Locate the cell with the specified text and output its (x, y) center coordinate. 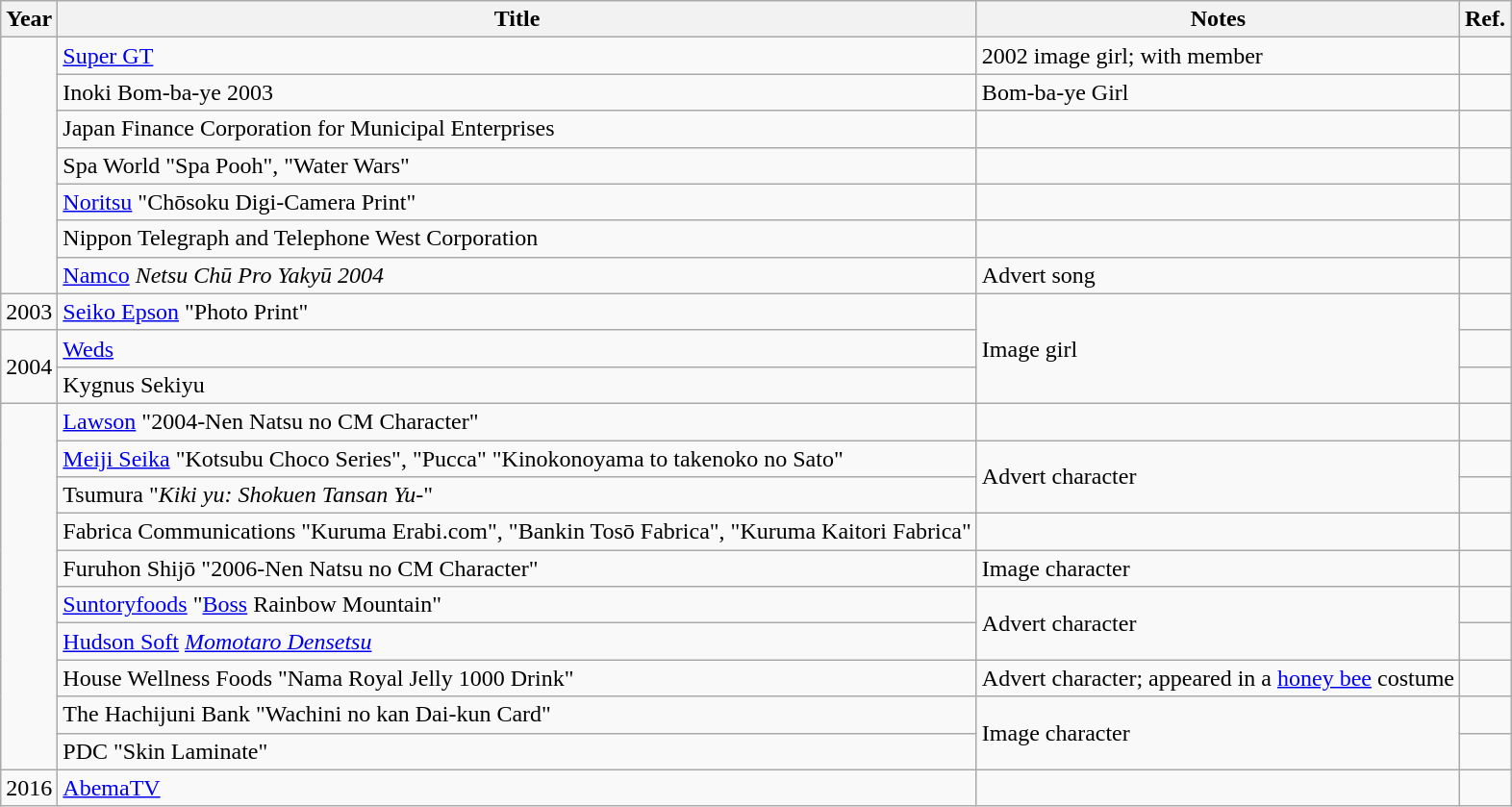
Noritsu "Chōsoku Digi-Camera Print" (517, 202)
Title (517, 19)
2004 (29, 366)
Nippon Telegraph and Telephone West Corporation (517, 239)
Japan Finance Corporation for Municipal Enterprises (517, 129)
Advert character; appeared in a honey bee costume (1218, 678)
Tsumura "Kiki yu: Shokuen Tansan Yu-" (517, 495)
Lawson "2004-Nen Natsu no CM Character" (517, 421)
Furuhon Shijō "2006-Nen Natsu no CM Character" (517, 568)
Weds (517, 348)
Namco Netsu Chū Pro Yakyū 2004 (517, 275)
Ref. (1485, 19)
Suntoryfoods "Boss Rainbow Mountain" (517, 605)
Meiji Seika "Kotsubu Choco Series", "Pucca" "Kinokonoyama to takenoko no Sato" (517, 459)
Year (29, 19)
Inoki Bom-ba-ye 2003 (517, 92)
House Wellness Foods "Nama Royal Jelly 1000 Drink" (517, 678)
Advert song (1218, 275)
Kygnus Sekiyu (517, 385)
Seiko Epson "Photo Print" (517, 312)
2002 image girl; with member (1218, 56)
Notes (1218, 19)
Image girl (1218, 348)
Super GT (517, 56)
PDC "Skin Laminate" (517, 751)
2016 (29, 788)
2003 (29, 312)
The Hachijuni Bank "Wachini no kan Dai-kun Card" (517, 715)
AbemaTV (517, 788)
Bom-ba-ye Girl (1218, 92)
Hudson Soft Momotaro Densetsu (517, 642)
Spa World "Spa Pooh", "Water Wars" (517, 165)
Fabrica Communications "Kuruma Erabi.com", "Bankin Tosō Fabrica", "Kuruma Kaitori Fabrica" (517, 532)
